Find where the given text appears and provide that cell's center as [x, y] coordinate. 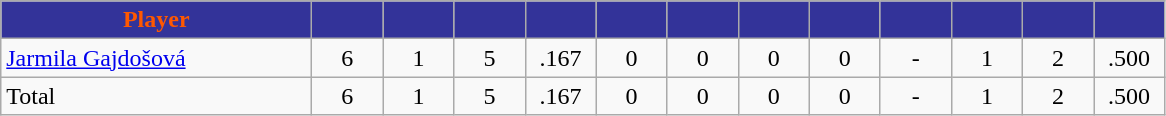
Player [156, 20]
Total [156, 96]
Jarmila Gajdošová [156, 58]
